Pinpoint the cell where the given text exists, returning its [x, y] midpoint coordinate. 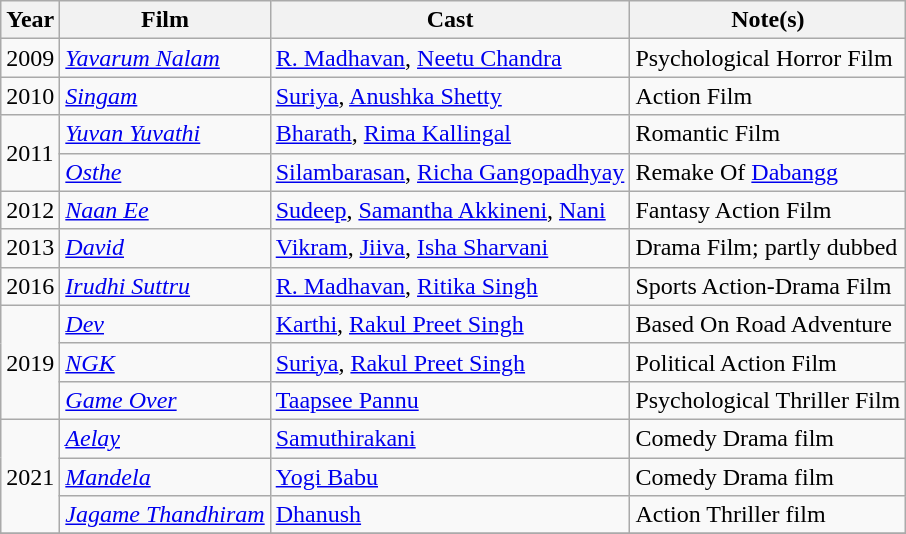
Dev [165, 324]
Film [165, 20]
Yavarum Nalam [165, 58]
Suriya, Anushka Shetty [450, 96]
Year [30, 20]
Sudeep, Samantha Akkineni, Nani [450, 210]
Sports Action-Drama Film [768, 286]
Dhanush [450, 515]
Vikram, Jiiva, Isha Sharvani [450, 248]
2013 [30, 248]
R. Madhavan, Ritika Singh [450, 286]
Action Thriller film [768, 515]
2021 [30, 476]
Aelay [165, 438]
Taapsee Pannu [450, 400]
Romantic Film [768, 134]
Singam [165, 96]
Remake Of Dabangg [768, 172]
Cast [450, 20]
Game Over [165, 400]
Bharath, Rima Kallingal [450, 134]
Karthi, Rakul Preet Singh [450, 324]
2009 [30, 58]
Silambarasan, Richa Gangopadhyay [450, 172]
NGK [165, 362]
Psychological Thriller Film [768, 400]
Fantasy Action Film [768, 210]
Based On Road Adventure [768, 324]
Suriya, Rakul Preet Singh [450, 362]
Jagame Thandhiram [165, 515]
2011 [30, 153]
David [165, 248]
2012 [30, 210]
Action Film [768, 96]
Political Action Film [768, 362]
2019 [30, 362]
Naan Ee [165, 210]
Yogi Babu [450, 477]
Drama Film; partly dubbed [768, 248]
Osthe [165, 172]
R. Madhavan, Neetu Chandra [450, 58]
2016 [30, 286]
Yuvan Yuvathi [165, 134]
Note(s) [768, 20]
Samuthirakani [450, 438]
Irudhi Suttru [165, 286]
Psychological Horror Film [768, 58]
Mandela [165, 477]
2010 [30, 96]
